Determine the [x, y] coordinate at the center of the cell enclosing the given text.  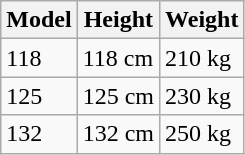
125 cm [118, 96]
118 cm [118, 58]
Weight [202, 20]
Height [118, 20]
Model [39, 20]
132 [39, 134]
250 kg [202, 134]
118 [39, 58]
132 cm [118, 134]
210 kg [202, 58]
230 kg [202, 96]
125 [39, 96]
